Determine the [x, y] coordinate at the center of the cell enclosing the given text.  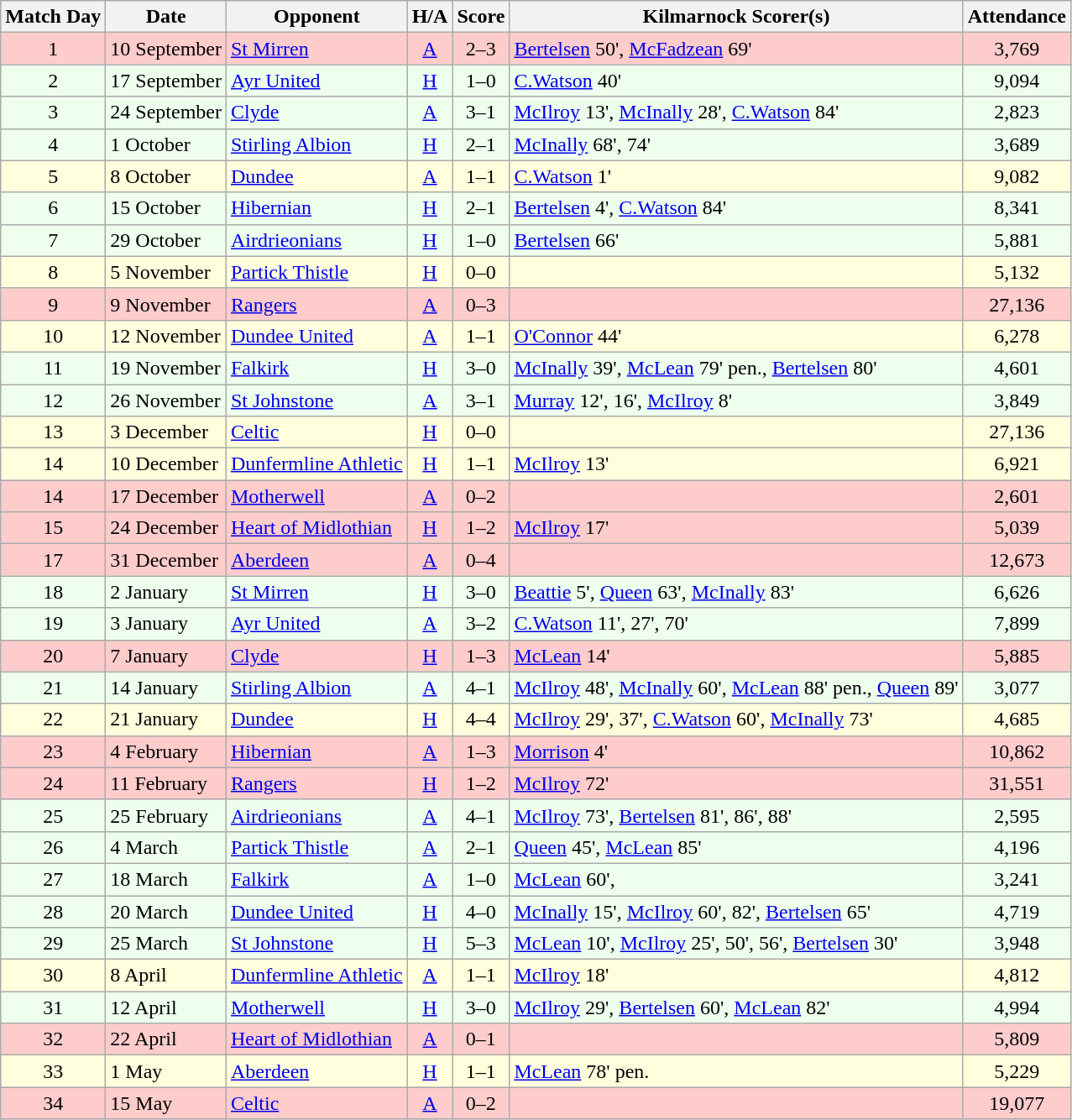
McInally 68', 74' [736, 144]
2,595 [1017, 815]
22 April [166, 1039]
10,862 [1017, 751]
2 January [166, 592]
McInally 15', McIlroy 60', 82', Bertelsen 65' [736, 911]
5,132 [1017, 272]
McLean 10', McIlroy 25', 50', 56', Bertelsen 30' [736, 944]
5 November [166, 272]
10 September [166, 49]
15 [54, 528]
10 December [166, 464]
McLean 78' pen. [736, 1071]
Match Day [54, 17]
3,077 [1017, 688]
12 November [166, 336]
24 December [166, 528]
19 [54, 624]
3 [54, 113]
22 [54, 720]
Murray 12', 16', McIlroy 8' [736, 400]
8 October [166, 176]
Bertelsen 66' [736, 240]
30 [54, 976]
2–3 [481, 49]
3,769 [1017, 49]
9,082 [1017, 176]
14 January [166, 688]
4,196 [1017, 847]
0–4 [481, 560]
H/A [430, 17]
McIlroy 73', Bertelsen 81', 86', 88' [736, 815]
C.Watson 11', 27', 70' [736, 624]
2 [54, 81]
McLean 14' [736, 656]
1 October [166, 144]
19 November [166, 368]
33 [54, 1071]
4 March [166, 847]
Beattie 5', Queen 63', McInally 83' [736, 592]
Bertelsen 4', C.Watson 84' [736, 208]
6,278 [1017, 336]
3,948 [1017, 944]
Score [481, 17]
12,673 [1017, 560]
Queen 45', McLean 85' [736, 847]
7,899 [1017, 624]
McIlroy 48', McInally 60', McLean 88' pen., Queen 89' [736, 688]
17 December [166, 496]
4,685 [1017, 720]
Date [166, 17]
15 October [166, 208]
3,849 [1017, 400]
C.Watson 1' [736, 176]
4,994 [1017, 1007]
24 September [166, 113]
17 [54, 560]
McIlroy 13', McInally 28', C.Watson 84' [736, 113]
6 [54, 208]
2,601 [1017, 496]
4 [54, 144]
O'Connor 44' [736, 336]
20 March [166, 911]
McIlroy 29', 37', C.Watson 60', McInally 73' [736, 720]
18 March [166, 879]
5,039 [1017, 528]
4–0 [481, 911]
31 [54, 1007]
6,626 [1017, 592]
Attendance [1017, 17]
3 December [166, 432]
7 [54, 240]
31,551 [1017, 783]
21 [54, 688]
12 [54, 400]
12 April [166, 1007]
8 [54, 272]
15 May [166, 1103]
29 [54, 944]
McIlroy 72' [736, 783]
4,601 [1017, 368]
34 [54, 1103]
11 [54, 368]
5 [54, 176]
0–1 [481, 1039]
C.Watson 40' [736, 81]
McIlroy 13' [736, 464]
0–3 [481, 304]
25 February [166, 815]
9 [54, 304]
4,719 [1017, 911]
5,229 [1017, 1071]
9 November [166, 304]
4,812 [1017, 976]
19,077 [1017, 1103]
26 [54, 847]
31 December [166, 560]
1 May [166, 1071]
24 [54, 783]
11 February [166, 783]
McIlroy 17' [736, 528]
4–4 [481, 720]
26 November [166, 400]
8,341 [1017, 208]
3–2 [481, 624]
5,885 [1017, 656]
McLean 60', [736, 879]
3 January [166, 624]
Kilmarnock Scorer(s) [736, 17]
10 [54, 336]
5,809 [1017, 1039]
3,689 [1017, 144]
21 January [166, 720]
Opponent [316, 17]
27 [54, 879]
6,921 [1017, 464]
8 April [166, 976]
4 February [166, 751]
McInally 39', McLean 79' pen., Bertelsen 80' [736, 368]
McIlroy 18' [736, 976]
32 [54, 1039]
3,241 [1017, 879]
20 [54, 656]
5,881 [1017, 240]
28 [54, 911]
Morrison 4' [736, 751]
Bertelsen 50', McFadzean 69' [736, 49]
7 January [166, 656]
17 September [166, 81]
2,823 [1017, 113]
5–3 [481, 944]
18 [54, 592]
25 [54, 815]
13 [54, 432]
9,094 [1017, 81]
29 October [166, 240]
25 March [166, 944]
McIlroy 29', Bertelsen 60', McLean 82' [736, 1007]
23 [54, 751]
1 [54, 49]
